Determine the (x, y) coordinate at the center of the cell enclosing the given text.  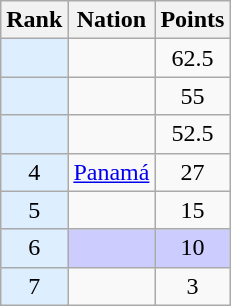
Nation (112, 20)
52.5 (192, 134)
6 (34, 248)
15 (192, 210)
Points (192, 20)
7 (34, 286)
27 (192, 172)
55 (192, 96)
3 (192, 286)
Rank (34, 20)
5 (34, 210)
Panamá (112, 172)
4 (34, 172)
10 (192, 248)
62.5 (192, 58)
